For the text-containing cell, return its midpoint in [x, y] coordinate format. 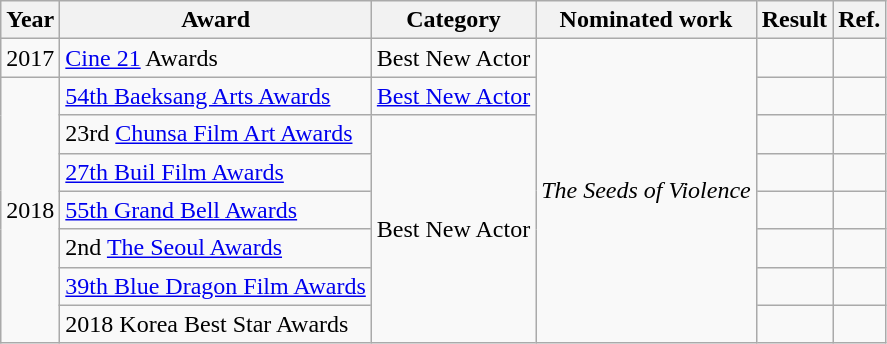
2018 [30, 210]
Cine 21 Awards [216, 58]
55th Grand Bell Awards [216, 210]
54th Baeksang Arts Awards [216, 96]
2017 [30, 58]
2018 Korea Best Star Awards [216, 324]
Ref. [860, 20]
Award [216, 20]
Result [794, 20]
Year [30, 20]
39th Blue Dragon Film Awards [216, 286]
Nominated work [646, 20]
27th Buil Film Awards [216, 172]
2nd The Seoul Awards [216, 248]
23rd Chunsa Film Art Awards [216, 134]
Category [453, 20]
The Seeds of Violence [646, 191]
